From the cell containing the given text, extract its center point as [X, Y] coordinate. 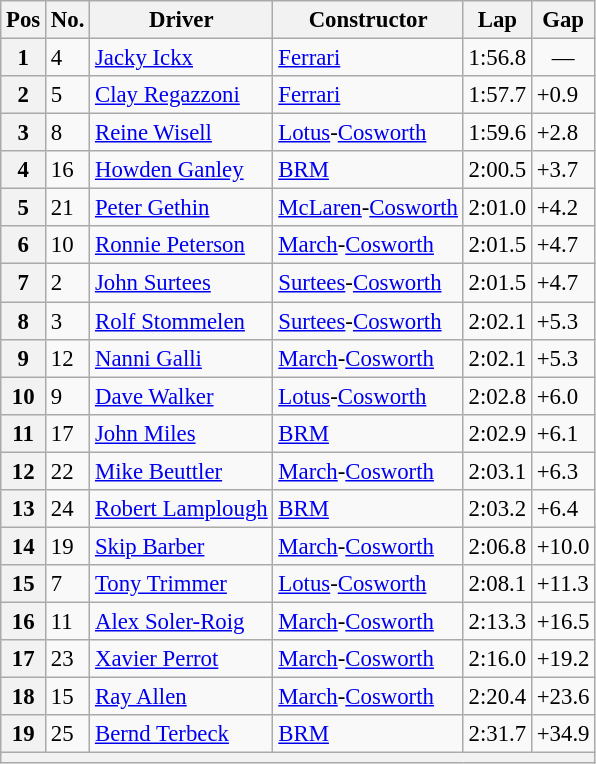
2:03.2 [497, 509]
+6.1 [562, 433]
Tony Trimmer [182, 584]
Lap [497, 20]
No. [68, 20]
Howden Ganley [182, 170]
1:56.8 [497, 58]
24 [68, 509]
2:16.0 [497, 659]
+11.3 [562, 584]
2:00.5 [497, 170]
+0.9 [562, 95]
2:06.8 [497, 546]
1 [24, 58]
— [562, 58]
18 [24, 697]
Dave Walker [182, 396]
21 [68, 208]
2:03.1 [497, 471]
14 [24, 546]
Robert Lamplough [182, 509]
+2.8 [562, 133]
+3.7 [562, 170]
25 [68, 734]
Nanni Galli [182, 358]
Reine Wisell [182, 133]
2:02.9 [497, 433]
2:31.7 [497, 734]
+4.2 [562, 208]
6 [24, 245]
John Surtees [182, 283]
Ray Allen [182, 697]
Bernd Terbeck [182, 734]
Mike Beuttler [182, 471]
+6.4 [562, 509]
2:13.3 [497, 621]
22 [68, 471]
Skip Barber [182, 546]
2:02.8 [497, 396]
Xavier Perrot [182, 659]
Jacky Ickx [182, 58]
2:20.4 [497, 697]
McLaren-Cosworth [368, 208]
+6.3 [562, 471]
Gap [562, 20]
John Miles [182, 433]
+19.2 [562, 659]
+6.0 [562, 396]
Alex Soler-Roig [182, 621]
Constructor [368, 20]
2:08.1 [497, 584]
Driver [182, 20]
+34.9 [562, 734]
2:01.0 [497, 208]
+16.5 [562, 621]
1:57.7 [497, 95]
23 [68, 659]
Peter Gethin [182, 208]
+23.6 [562, 697]
Ronnie Peterson [182, 245]
Clay Regazzoni [182, 95]
Rolf Stommelen [182, 321]
Pos [24, 20]
+10.0 [562, 546]
13 [24, 509]
1:59.6 [497, 133]
